Return (x, y) of the center of cell containing provided text 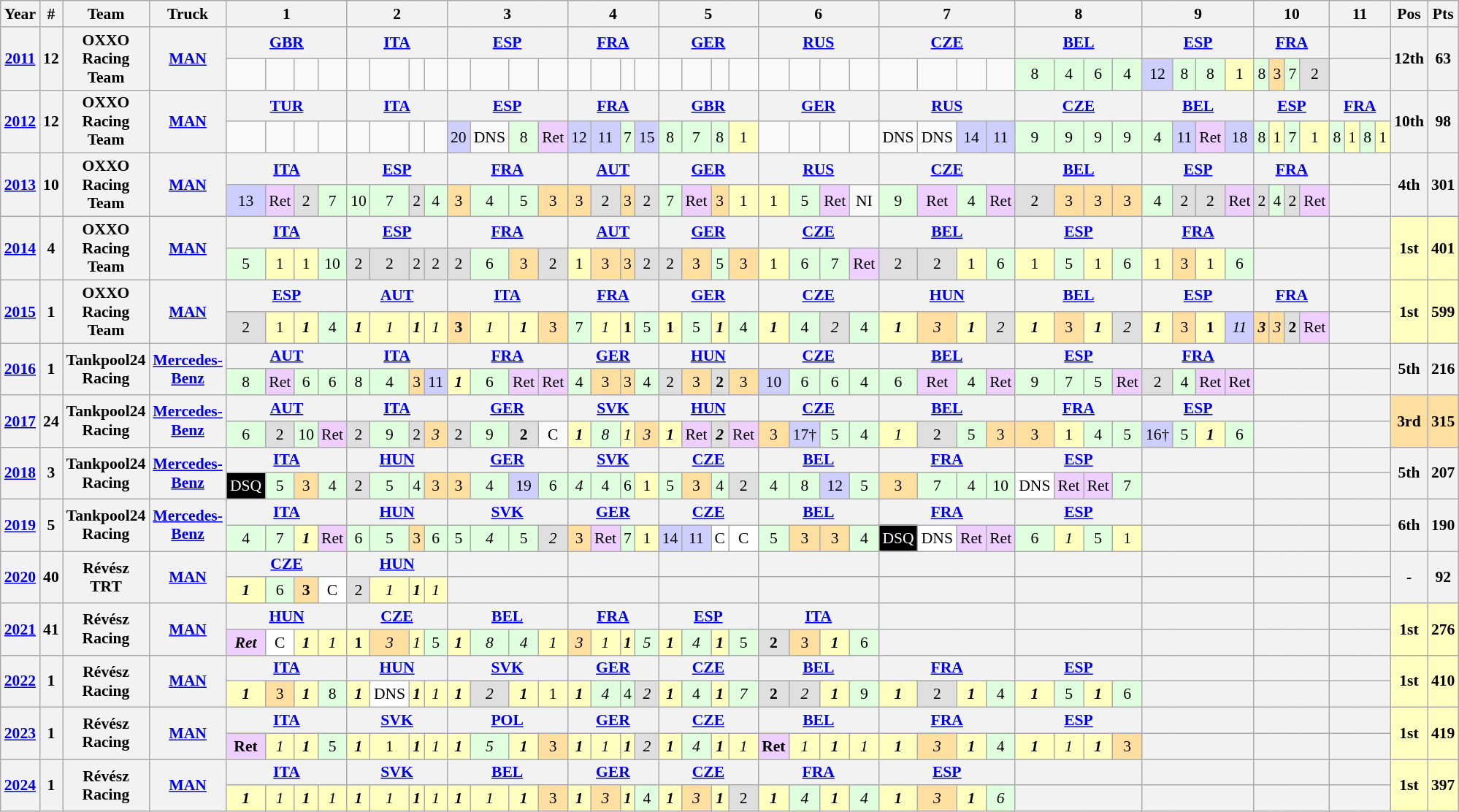
15 (647, 137)
17† (805, 434)
POL (507, 721)
40 (51, 577)
2019 (20, 526)
12th (1409, 58)
2014 (20, 248)
397 (1443, 786)
401 (1443, 248)
6th (1409, 526)
419 (1443, 733)
4th (1409, 185)
63 (1443, 58)
2020 (20, 577)
2018 (20, 473)
- (1409, 577)
92 (1443, 577)
Révész TRT (107, 577)
NI (864, 200)
2022 (20, 681)
2016 (20, 369)
2023 (20, 733)
2015 (20, 311)
Truck (188, 14)
41 (51, 629)
98 (1443, 121)
216 (1443, 369)
2017 (20, 421)
410 (1443, 681)
2024 (20, 786)
Pts (1443, 14)
599 (1443, 311)
13 (245, 200)
2021 (20, 629)
10th (1409, 121)
315 (1443, 421)
Team (107, 14)
190 (1443, 526)
20 (459, 137)
2011 (20, 58)
2013 (20, 185)
2012 (20, 121)
207 (1443, 473)
18 (1239, 137)
3rd (1409, 421)
Year (20, 14)
19 (524, 486)
Pos (1409, 14)
# (51, 14)
24 (51, 421)
TUR (286, 105)
301 (1443, 185)
16† (1158, 434)
276 (1443, 629)
